Find where the given text appears and provide that cell's center as [X, Y] coordinate. 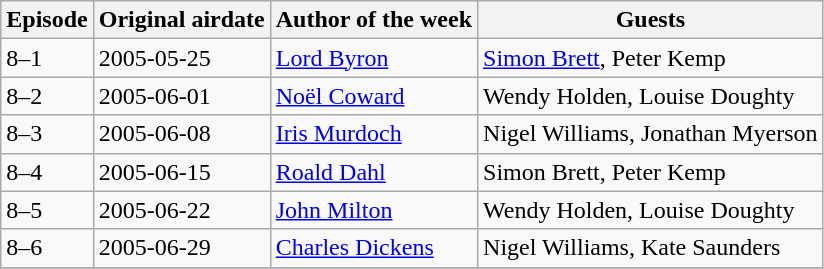
8–6 [47, 248]
Guests [651, 20]
Roald Dahl [374, 172]
John Milton [374, 210]
Author of the week [374, 20]
2005-06-22 [182, 210]
8–3 [47, 134]
Original airdate [182, 20]
Nigel Williams, Kate Saunders [651, 248]
Iris Murdoch [374, 134]
Episode [47, 20]
8–2 [47, 96]
Charles Dickens [374, 248]
2005-06-01 [182, 96]
2005-06-15 [182, 172]
8–5 [47, 210]
Noël Coward [374, 96]
Nigel Williams, Jonathan Myerson [651, 134]
2005-06-08 [182, 134]
2005-06-29 [182, 248]
Lord Byron [374, 58]
8–1 [47, 58]
8–4 [47, 172]
2005-05-25 [182, 58]
